Capture the cell that displays the provided text and extract its (X, Y) central coordinate. 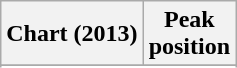
Peak position (189, 34)
Chart (2013) (72, 34)
